From the cell containing the given text, extract its center point as [X, Y] coordinate. 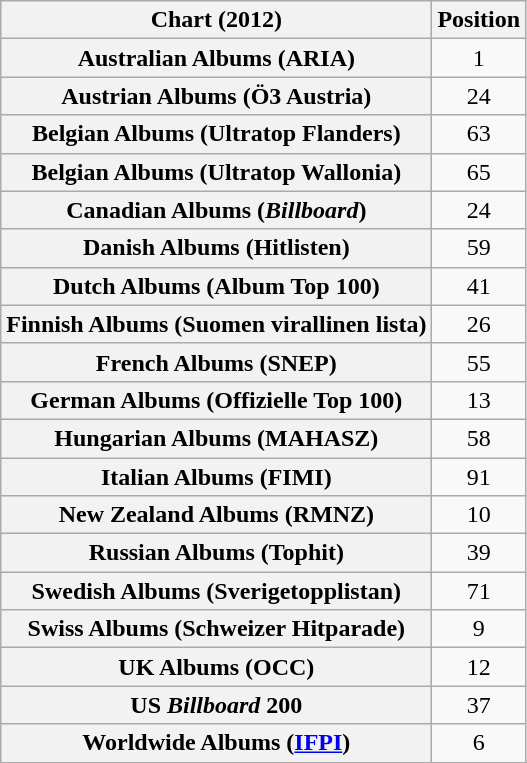
Belgian Albums (Ultratop Flanders) [216, 134]
New Zealand Albums (RMNZ) [216, 515]
37 [479, 705]
Finnish Albums (Suomen virallinen lista) [216, 324]
91 [479, 477]
Swedish Albums (Sverigetopplistan) [216, 591]
55 [479, 362]
Russian Albums (Tophit) [216, 553]
Position [479, 20]
13 [479, 400]
65 [479, 172]
French Albums (SNEP) [216, 362]
Italian Albums (FIMI) [216, 477]
German Albums (Offizielle Top 100) [216, 400]
Dutch Albums (Album Top 100) [216, 286]
Hungarian Albums (MAHASZ) [216, 438]
Belgian Albums (Ultratop Wallonia) [216, 172]
Austrian Albums (Ö3 Austria) [216, 96]
Canadian Albums (Billboard) [216, 210]
US Billboard 200 [216, 705]
9 [479, 629]
10 [479, 515]
Swiss Albums (Schweizer Hitparade) [216, 629]
UK Albums (OCC) [216, 667]
12 [479, 667]
1 [479, 58]
59 [479, 248]
39 [479, 553]
6 [479, 743]
71 [479, 591]
Chart (2012) [216, 20]
58 [479, 438]
41 [479, 286]
Danish Albums (Hitlisten) [216, 248]
Worldwide Albums (IFPI) [216, 743]
63 [479, 134]
Australian Albums (ARIA) [216, 58]
26 [479, 324]
